From the cell containing the given text, extract its center point as (x, y) coordinate. 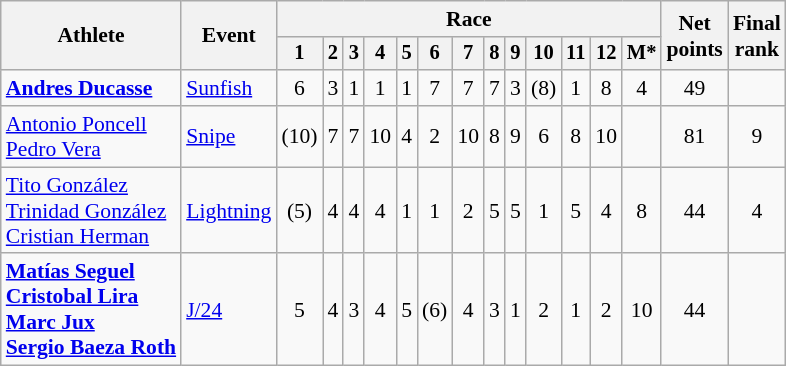
Race (468, 19)
81 (694, 136)
49 (694, 88)
Event (228, 36)
Matías SeguelCristobal LiraMarc JuxSergio Baeza Roth (91, 310)
(8) (544, 88)
(6) (434, 310)
Sunfish (228, 88)
J/24 (228, 310)
Athlete (91, 36)
(5) (299, 210)
Andres Ducasse (91, 88)
11 (576, 54)
Snipe (228, 136)
Finalrank (757, 36)
(10) (299, 136)
Tito GonzálezTrinidad GonzálezCristian Herman (91, 210)
Lightning (228, 210)
Netpoints (694, 36)
Antonio PoncellPedro Vera (91, 136)
12 (606, 54)
M* (642, 54)
